Provide the (X, Y) coordinate of the cell's center where the given text is located.  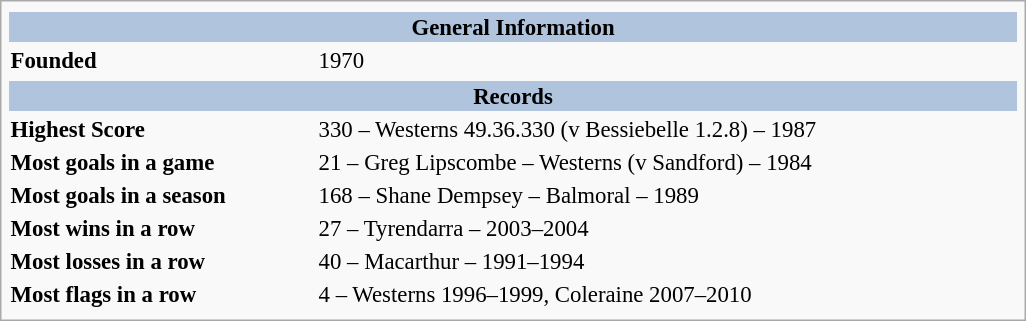
4 – Westerns 1996–1999, Coleraine 2007–2010 (667, 294)
Most goals in a game (162, 162)
Most goals in a season (162, 195)
General Information (513, 27)
21 – Greg Lipscombe – Westerns (v Sandford) – 1984 (667, 162)
Highest Score (162, 129)
Most wins in a row (162, 228)
Most losses in a row (162, 261)
40 – Macarthur – 1991–1994 (667, 261)
1970 (667, 60)
168 – Shane Dempsey – Balmoral – 1989 (667, 195)
Records (513, 96)
330 – Westerns 49.36.330 (v Bessiebelle 1.2.8) – 1987 (667, 129)
Most flags in a row (162, 294)
Founded (162, 60)
27 – Tyrendarra – 2003–2004 (667, 228)
